Output the (x, y) coordinate of the center of the cell containing the given text.  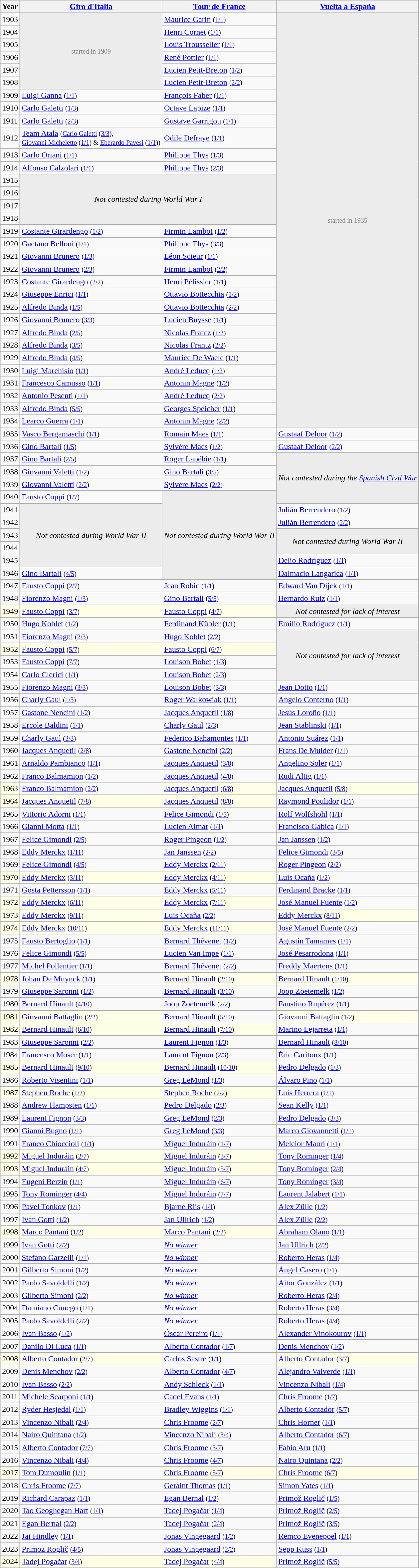
Eddy Merckx (3/11) (91, 877)
Ivan Basso (1/2) (91, 1333)
Carlo Galetti (2/3) (91, 121)
2008 (10, 1359)
1968 (10, 852)
Jan Janssen (1/2) (348, 839)
Vincenzo Nibali (1/4) (348, 1384)
1929 (10, 358)
2013 (10, 1422)
François Faber (1/1) (219, 95)
1992 (10, 1156)
Roberto Heras (4/4) (348, 1321)
Tom Dumoulin (1/1) (91, 1473)
1932 (10, 396)
2000 (10, 1257)
1969 (10, 865)
Ángel Casero (1/1) (348, 1270)
1993 (10, 1169)
Franco Balmamion (2/2) (91, 789)
Jean Stablinski (1/1) (348, 725)
Odile Defraye (1/1) (219, 138)
Giovanni Battaglin (1/2) (348, 1017)
Pedro Delgado (3/3) (348, 1118)
Roberto Visentini (1/1) (91, 1080)
Marco Pantani (1/2) (91, 1232)
1980 (10, 1004)
Raymond Poulidor (1/1) (348, 801)
2001 (10, 1270)
Bernard Hinault (3/10) (219, 991)
Roger Lapébie (1/1) (219, 459)
Gianni Bugno (1/1) (91, 1131)
1953 (10, 662)
Team Atala (Carlo Galetti (3/3),Giovanni Micheletto (1/1) & Eberardo Pavesi (1/1)) (91, 138)
Francesco Camusso (1/1) (91, 383)
1952 (10, 649)
Roberto Heras (2/4) (348, 1295)
Agustín Tamames (1/1) (348, 940)
1974 (10, 928)
Miguel Induráin (5/7) (219, 1169)
Ivan Gotti (1/2) (91, 1219)
Giuseppe Saronni (1/2) (91, 991)
Nairo Quintana (1/2) (91, 1435)
Ercole Baldini (1/1) (91, 725)
Felice Gimondi (3/5) (348, 852)
Gösta Pettersson (1/1) (91, 890)
1910 (10, 108)
Primož Roglič (5/5) (348, 1561)
Fausto Bertoglio (1/1) (91, 940)
Bernard Thévenet (1/2) (219, 940)
1950 (10, 624)
Antonin Magne (2/2) (219, 421)
2016 (10, 1460)
Chris Froome (2/7) (219, 1422)
1934 (10, 421)
Francesco Moser (1/1) (91, 1055)
Faustino Rupérez (1/1) (348, 1004)
Ivan Basso (2/2) (91, 1384)
Roger Pingeon (1/2) (219, 839)
Jonas Vingegaard (1/2) (219, 1536)
1906 (10, 57)
Arnaldo Pambianco (1/1) (91, 763)
1954 (10, 674)
Fabio Aru (1/1) (348, 1447)
1961 (10, 763)
Charly Gaul (2/3) (219, 725)
Melcior Mauri (1/1) (348, 1143)
Bjarne Riis (1/1) (219, 1207)
Stefano Garzelli (1/1) (91, 1257)
Dalmacio Langarica (1/1) (348, 573)
1994 (10, 1181)
Alfredo Binda (5/5) (91, 408)
Laurent Jalabert (1/1) (348, 1194)
Giovanni Valetti (2/2) (91, 484)
Pavel Tonkov (1/1) (91, 1207)
Fiorenzo Magni (1/3) (91, 599)
Alejandro Valverde (1/1) (348, 1371)
1939 (10, 484)
1963 (10, 789)
Roberto Heras (1/4) (348, 1257)
1914 (10, 167)
Luigi Marchisio (1/1) (91, 371)
Louison Bobet (2/3) (219, 674)
1956 (10, 700)
Bernard Hinault (7/10) (219, 1029)
1925 (10, 307)
Giovanni Brunero (1/3) (91, 256)
1979 (10, 991)
Bernard Hinault (10/10) (219, 1067)
Julián Berrendero (2/2) (348, 522)
Nicolas Frantz (2/2) (219, 345)
Giovanni Brunero (2/3) (91, 269)
Luis Ocaña (2/2) (219, 915)
1916 (10, 193)
Alberto Contador (7/7) (91, 1447)
Denis Menchov (1/2) (348, 1346)
Egan Bernal (1/2) (219, 1498)
Paolo Savoldelli (1/2) (91, 1283)
Felice Gimondi (2/5) (91, 839)
Stephen Roche (2/2) (219, 1093)
1912 (10, 138)
1975 (10, 940)
1983 (10, 1042)
Giro d'Italia (91, 7)
André Leducq (2/2) (219, 396)
1931 (10, 383)
1971 (10, 890)
Jai Hindley (1/1) (91, 1536)
2024 (10, 1561)
Gino Bartali (2/5) (91, 459)
Henri Cornet (1/1) (219, 32)
Eddy Merckx (4/11) (219, 877)
Tadej Pogačar (4/4) (219, 1561)
Richard Carapaz (1/1) (91, 1498)
Jacques Anquetil (7/8) (91, 801)
Joop Zoetemelk (1/2) (348, 991)
1976 (10, 953)
Tony Rominger (3/4) (348, 1181)
Chris Froome (6/7) (348, 1473)
1966 (10, 827)
Tony Rominger (2/4) (348, 1169)
Michele Scarponi (1/1) (91, 1397)
Gastone Nencini (2/2) (219, 750)
2017 (10, 1473)
Maurice Garin (1/1) (219, 19)
Lucien Aimar (1/1) (219, 827)
1987 (10, 1093)
André Leducq (1/2) (219, 371)
Bernard Hinault (1/10) (348, 978)
Antonio Pesenti (1/1) (91, 396)
Gino Bartali (1/5) (91, 446)
Joop Zoetemelk (2/2) (219, 1004)
Delio Rodríguez (1/1) (348, 560)
1995 (10, 1194)
Hugo Koblet (2/2) (219, 637)
Gino Bartali (3/5) (219, 472)
Eddy Merckx (7/11) (219, 903)
Johan De Muynck (1/1) (91, 978)
Alberto Contador (3/7) (348, 1359)
Geraint Thomas (1/1) (219, 1485)
Marco Pantani (2/2) (219, 1232)
1943 (10, 535)
1923 (10, 282)
Felice Gimondi (4/5) (91, 865)
Antonin Magne (1/2) (219, 383)
1930 (10, 371)
Bernard Hinault (8/10) (348, 1042)
1942 (10, 522)
Ivan Gotti (2/2) (91, 1245)
Eddy Merckx (2/11) (219, 865)
José Manuel Fuente (1/2) (348, 903)
Costante Girardengo (2/2) (91, 282)
Lucien Van Impe (1/1) (219, 953)
Bradley Wiggins (1/1) (219, 1410)
Tadej Pogačar (3/4) (91, 1561)
Francisco Gabica (1/1) (348, 827)
Eddy Merckx (5/11) (219, 890)
Lucien Buysse (1/1) (219, 320)
Pedro Delgado (2/3) (219, 1105)
2018 (10, 1485)
1977 (10, 966)
Giuseppe Enrici (1/1) (91, 294)
1962 (10, 776)
1937 (10, 459)
1945 (10, 560)
Alfredo Binda (2/5) (91, 332)
Fausto Coppi (6/7) (219, 649)
Jean Dotto (1/1) (348, 687)
Jan Ullrich (2/2) (348, 1245)
José Pesarrodona (1/1) (348, 953)
Denis Menchov (2/2) (91, 1371)
Julián Berrendero (1/2) (348, 510)
Chris Froome (5/7) (219, 1473)
1949 (10, 611)
Bernard Hinault (9/10) (91, 1067)
Eddy Merckx (11/11) (219, 928)
1989 (10, 1118)
Simon Yates (1/1) (348, 1485)
1922 (10, 269)
Sean Kelly (1/1) (348, 1105)
Abraham Olano (1/1) (348, 1232)
1928 (10, 345)
Romain Maes (1/1) (219, 434)
Tony Rominger (4/4) (91, 1194)
1958 (10, 725)
Philippe Thys (3/3) (219, 244)
Greg LeMond (2/3) (219, 1118)
1924 (10, 294)
Chris Horner (1/1) (348, 1422)
Lucien Petit-Breton (1/2) (219, 70)
Henri Pélissier (1/1) (219, 282)
1951 (10, 637)
1998 (10, 1232)
Antonio Suárez (1/1) (348, 738)
Michel Pollentier (1/1) (91, 966)
Fausto Coppi (4/7) (219, 611)
Charly Gaul (1/3) (91, 700)
Nicolas Frantz (1/2) (219, 332)
Gino Bartali (5/5) (219, 599)
2006 (10, 1333)
Alfonso Calzolari (1/1) (91, 167)
Vasco Bergamaschi (1/1) (91, 434)
Eddy Merckx (8/11) (348, 915)
1907 (10, 70)
Luis Ocaña (1/2) (348, 877)
Felice Gimondi (1/5) (219, 814)
Year (10, 7)
Léon Scieur (1/1) (219, 256)
1999 (10, 1245)
Marco Giovannetti (1/1) (348, 1131)
1938 (10, 472)
Fiorenzo Magni (2/3) (91, 637)
Roger Walkowiak (1/1) (219, 700)
1991 (10, 1143)
Gilberto Simoni (1/2) (91, 1270)
Laurent Fignon (3/3) (91, 1118)
Alberto Contador (2/7) (91, 1359)
Angelino Soler (1/1) (348, 763)
Chris Froome (7/7) (91, 1485)
Jan Janssen (2/2) (219, 852)
Miguel Induráin (4/7) (91, 1169)
Alfredo Binda (1/5) (91, 307)
Learco Guerra (1/1) (91, 421)
René Pottier (1/1) (219, 57)
Not contested during World War I (148, 199)
1964 (10, 801)
1944 (10, 548)
1911 (10, 121)
Alberto Contador (1/7) (219, 1346)
Eddy Merckx (10/11) (91, 928)
Miguel Induráin (7/7) (219, 1194)
Jonas Vingegaard (2/2) (219, 1549)
Giovanni Brunero (3/3) (91, 320)
Louison Bobet (1/3) (219, 662)
Pedro Delgado (1/3) (348, 1067)
1941 (10, 510)
Gustave Garrigou (1/1) (219, 121)
Philippe Thys (1/3) (219, 155)
Jan Ullrich (1/2) (219, 1219)
Frans De Mulder (1/1) (348, 750)
1973 (10, 915)
1918 (10, 218)
Ferdinand Bracke (1/1) (348, 890)
Costante Girardengo (1/2) (91, 231)
Egan Bernal (2/2) (91, 1523)
Carlo Oriani (1/1) (91, 155)
Giovanni Battaglin (2/2) (91, 1017)
1982 (10, 1029)
2015 (10, 1447)
Eddy Merckx (6/11) (91, 903)
Alberto Contador (5/7) (348, 1410)
Andy Schleck (1/1) (219, 1384)
Eddy Merckx (1/11) (91, 852)
Angelo Conterno (1/1) (348, 700)
Álvaro Pino (1/1) (348, 1080)
Jacques Anquetil (4/8) (219, 776)
Sepp Kuss (1/1) (348, 1549)
2002 (10, 1283)
Jacques Anquetil (6/8) (219, 789)
Firmin Lambot (2/2) (219, 269)
2019 (10, 1498)
Alberto Contador (4/7) (219, 1371)
2022 (10, 1536)
Chris Froome (3/7) (219, 1447)
Gino Bartali (4/5) (91, 573)
Gilberto Simoni (2/2) (91, 1295)
1967 (10, 839)
Eddy Merckx (9/11) (91, 915)
Emilio Rodríguez (1/1) (348, 624)
Sylvère Maes (2/2) (219, 484)
1915 (10, 180)
1997 (10, 1219)
Lucien Petit-Breton (2/2) (219, 83)
Ryder Hesjedal (1/1) (91, 1410)
Federico Bahamontes (1/1) (219, 738)
Greg LeMond (3/3) (219, 1131)
Miguel Induráin (6/7) (219, 1181)
Gustaaf Deloor (1/2) (348, 434)
1908 (10, 83)
Tadej Pogačar (2/4) (219, 1523)
Fausto Coppi (2/7) (91, 586)
Fausto Coppi (3/7) (91, 611)
Freddy Maertens (1/1) (348, 966)
Tadej Pogačar (1/4) (219, 1511)
1904 (10, 32)
Andrew Hampsten (1/1) (91, 1105)
Jesús Loroño (1/1) (348, 712)
Vincenzo Nibali (4/4) (91, 1460)
started in 1935 (348, 220)
Éric Caritoux (1/1) (348, 1055)
Jacques Anquetil (8/8) (219, 801)
Jacques Anquetil (5/8) (348, 789)
Roberto Heras (3/4) (348, 1308)
Damiano Cunego (1/1) (91, 1308)
Bernard Hinault (2/10) (219, 978)
Bernard Hinault (5/10) (219, 1017)
Louison Bobet (3/3) (219, 687)
Franco Balmamion (1/2) (91, 776)
2021 (10, 1523)
2004 (10, 1308)
Ottavio Bottecchia (1/2) (219, 294)
Hugo Koblet (1/2) (91, 624)
Vincenzo Nibali (2/4) (91, 1422)
Gustaaf Deloor (2/2) (348, 446)
Jacques Anquetil (3/8) (219, 763)
Carlo Galetti (1/3) (91, 108)
Óscar Pereiro (1/1) (219, 1333)
1960 (10, 750)
1919 (10, 231)
started in 1909 (91, 51)
Maurice De Waele (1/1) (219, 358)
Gaetano Belloni (1/1) (91, 244)
1955 (10, 687)
Laurent Fignon (2/3) (219, 1055)
Jean Robic (1/1) (219, 586)
Ferdinand Kübler (1/1) (219, 624)
Primož Roglič (3/5) (348, 1523)
Giovanni Valetti (1/2) (91, 472)
Alfredo Binda (3/5) (91, 345)
Primož Roglič (4/5) (91, 1549)
Luigi Ganna (1/1) (91, 95)
Nairo Quintana (2/2) (348, 1460)
1920 (10, 244)
Fausto Coppi (7/7) (91, 662)
Cadel Evans (1/1) (219, 1397)
Tony Rominger (1/4) (348, 1156)
Miguel Induráin (1/7) (219, 1143)
1905 (10, 45)
Carlos Sastre (1/1) (219, 1359)
Jacques Anquetil (1/8) (219, 712)
1935 (10, 434)
Marino Lejarreta (1/1) (348, 1029)
1972 (10, 903)
Edward Van Dijck (1/1) (348, 586)
Philippe Thys (2/3) (219, 167)
Vuelta a España (348, 7)
2012 (10, 1410)
1947 (10, 586)
1936 (10, 446)
Jacques Anquetil (2/8) (91, 750)
Aitor González (1/1) (348, 1283)
Luis Herrera (1/1) (348, 1093)
Tour de France (219, 7)
Gianni Motta (1/1) (91, 827)
Paolo Savoldelli (2/2) (91, 1321)
Octave Lapize (1/1) (219, 108)
Alex Zülle (1/2) (348, 1207)
Vincenzo Nibali (3/4) (219, 1435)
1948 (10, 599)
Primož Roglič (1/5) (348, 1498)
Bernardo Ruiz (1/1) (348, 599)
1957 (10, 712)
1940 (10, 497)
1981 (10, 1017)
1996 (10, 1207)
2023 (10, 1549)
2007 (10, 1346)
Tao Geoghegan Hart (1/1) (91, 1511)
Roger Pingeon (2/2) (348, 865)
Miguel Induráin (2/7) (91, 1156)
Franco Chioccioli (1/1) (91, 1143)
1959 (10, 738)
Fausto Coppi (1/7) (91, 497)
José Manuel Fuente (2/2) (348, 928)
Louis Trousselier (1/1) (219, 45)
1965 (10, 814)
Greg LeMond (1/3) (219, 1080)
Stephen Roche (1/2) (91, 1093)
1921 (10, 256)
1986 (10, 1080)
2009 (10, 1371)
1917 (10, 206)
Laurent Fignon (1/3) (219, 1042)
Rolf Wolfshohl (1/1) (348, 814)
1984 (10, 1055)
Fiorenzo Magni (3/3) (91, 687)
Giuseppe Saronni (2/2) (91, 1042)
2003 (10, 1295)
1990 (10, 1131)
Chris Froome (4/7) (219, 1460)
Carlo Clerici (1/1) (91, 674)
1985 (10, 1067)
Firmin Lambot (1/2) (219, 231)
Chris Froome (1/7) (348, 1397)
Alfredo Binda (4/5) (91, 358)
1909 (10, 95)
Alberto Contador (6/7) (348, 1435)
Gastone Nencini (1/2) (91, 712)
Bernard Hinault (4/10) (91, 1004)
Eugeni Berzin (1/1) (91, 1181)
1988 (10, 1105)
Primož Roglič (2/5) (348, 1511)
2011 (10, 1397)
1946 (10, 573)
Fausto Coppi (5/7) (91, 649)
Alexander Vinokourov (1/1) (348, 1333)
1927 (10, 332)
1978 (10, 978)
Bernard Hinault (6/10) (91, 1029)
Ottavio Bottecchia (2/2) (219, 307)
2014 (10, 1435)
Danilo Di Luca (1/1) (91, 1346)
Vittorio Adorni (1/1) (91, 814)
Rudi Altig (1/1) (348, 776)
Felice Gimondi (5/5) (91, 953)
1926 (10, 320)
2010 (10, 1384)
Sylvère Maes (1/2) (219, 446)
2020 (10, 1511)
Not contested during the Spanish Civil War (348, 478)
Georges Speicher (1/1) (219, 408)
1903 (10, 19)
Alex Zülle (2/2) (348, 1219)
1913 (10, 155)
Charly Gaul (3/3) (91, 738)
Remco Evenepoel (1/1) (348, 1536)
1970 (10, 877)
2005 (10, 1321)
Bernard Thévenet (2/2) (219, 966)
1933 (10, 408)
Miguel Induráin (3/7) (219, 1156)
